Identify which cell holds the provided text, then report its [x, y] central coordinate. 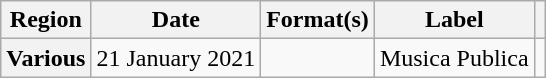
Date [176, 20]
Region [46, 20]
Various [46, 58]
Label [454, 20]
Format(s) [318, 20]
Musica Publica [454, 58]
21 January 2021 [176, 58]
